Find where the given text appears and provide that cell's center as [X, Y] coordinate. 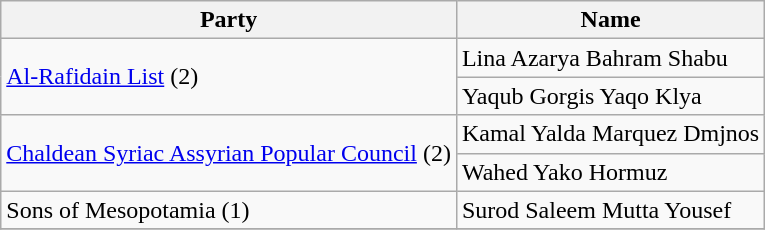
Sons of Mesopotamia (1) [229, 210]
Yaqub Gorgis Yaqo Klya [610, 96]
Kamal Yalda Marquez Dmjnos [610, 134]
Name [610, 20]
Lina Azarya Bahram Shabu [610, 58]
Surod Saleem Mutta Yousef [610, 210]
Chaldean Syriac Assyrian Popular Council (2) [229, 153]
Al-Rafidain List (2) [229, 77]
Party [229, 20]
Wahed Yako Hormuz [610, 172]
